Locate the cell with the specified text and output its (X, Y) center coordinate. 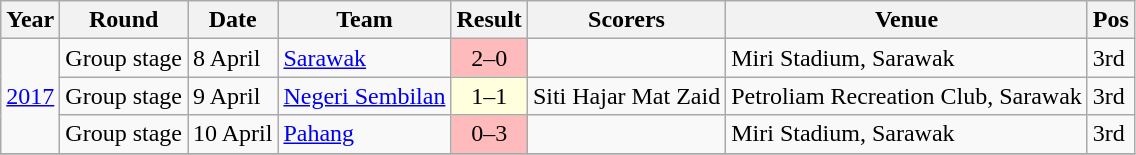
Pahang (364, 134)
10 April (233, 134)
Negeri Sembilan (364, 96)
Petroliam Recreation Club, Sarawak (907, 96)
Siti Hajar Mat Zaid (626, 96)
Sarawak (364, 58)
Result (489, 20)
Venue (907, 20)
Team (364, 20)
Round (124, 20)
2–0 (489, 58)
Scorers (626, 20)
2017 (30, 96)
Date (233, 20)
0–3 (489, 134)
1–1 (489, 96)
Year (30, 20)
Pos (1110, 20)
9 April (233, 96)
8 April (233, 58)
